Scan for the cell matching the given text and deliver its [x, y] coordinate at center. 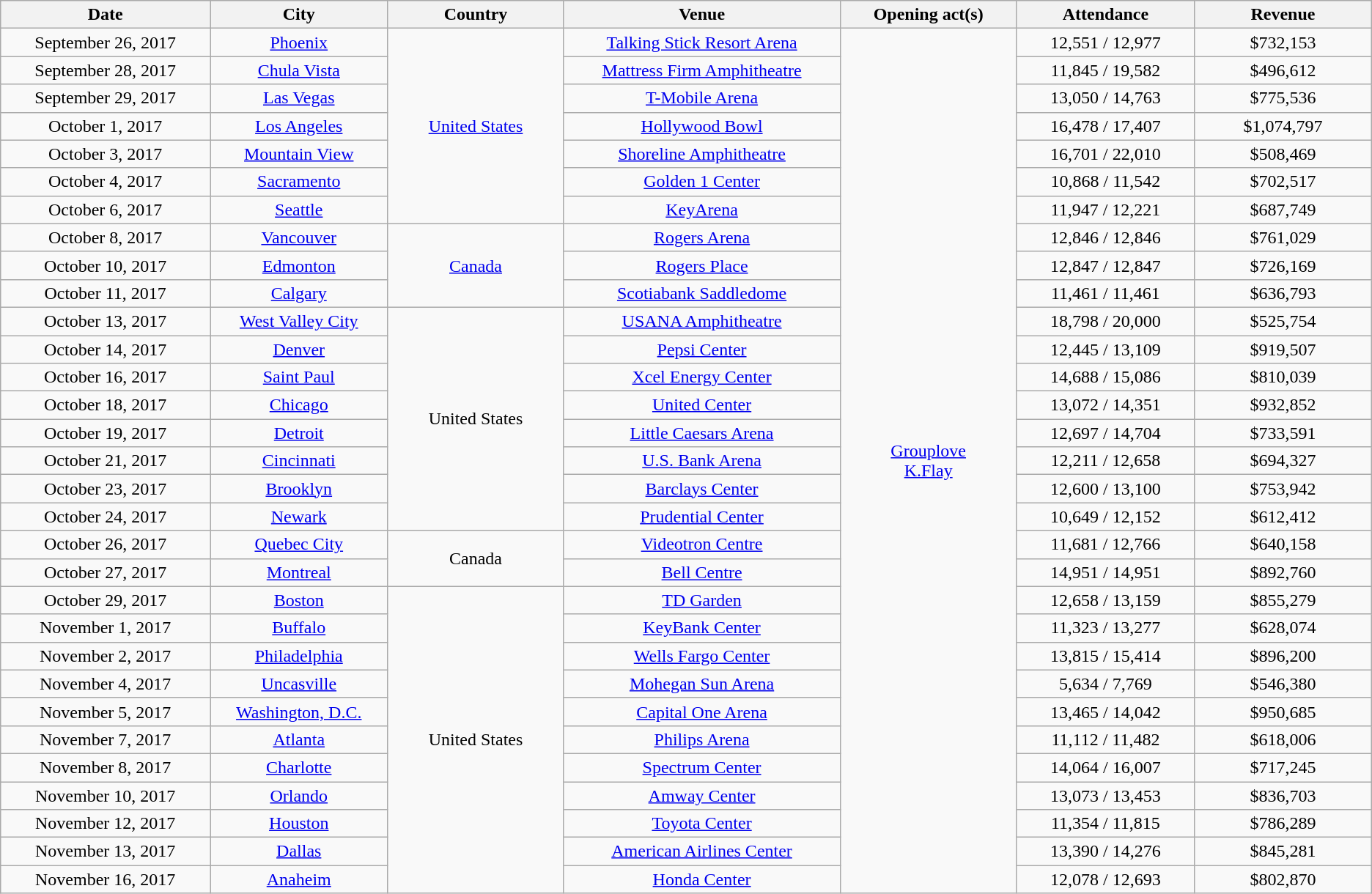
October 4, 2017 [106, 182]
November 2, 2017 [106, 656]
USANA Amphitheatre [702, 321]
Barclays Center [702, 489]
$732,153 [1283, 43]
Mohegan Sun Arena [702, 684]
Saint Paul [299, 377]
11,354 / 11,815 [1105, 824]
October 16, 2017 [106, 377]
KeyBank Center [702, 628]
Chula Vista [299, 70]
12,600 / 13,100 [1105, 489]
14,951 / 14,951 [1105, 572]
Uncasville [299, 684]
October 19, 2017 [106, 433]
$753,942 [1283, 489]
Chicago [299, 405]
13,072 / 14,351 [1105, 405]
September 29, 2017 [106, 98]
November 1, 2017 [106, 628]
10,649 / 12,152 [1105, 517]
Venue [702, 15]
12,211 / 12,658 [1105, 461]
$950,685 [1283, 712]
14,688 / 15,086 [1105, 377]
$628,074 [1283, 628]
$702,517 [1283, 182]
Bell Centre [702, 572]
GrouploveK.Flay [928, 461]
11,323 / 13,277 [1105, 628]
Mattress Firm Amphitheatre [702, 70]
$919,507 [1283, 350]
TD Garden [702, 600]
Amway Center [702, 795]
Mountain View [299, 154]
October 13, 2017 [106, 321]
$726,169 [1283, 265]
Spectrum Center [702, 767]
Brooklyn [299, 489]
10,868 / 11,542 [1105, 182]
$525,754 [1283, 321]
Quebec City [299, 544]
November 12, 2017 [106, 824]
KeyArena [702, 210]
Little Caesars Arena [702, 433]
Pepsi Center [702, 350]
November 4, 2017 [106, 684]
November 10, 2017 [106, 795]
$687,749 [1283, 210]
12,846 / 12,846 [1105, 237]
November 8, 2017 [106, 767]
Boston [299, 600]
American Airlines Center [702, 851]
$1,074,797 [1283, 126]
13,815 / 15,414 [1105, 656]
Scotiabank Saddledome [702, 293]
November 5, 2017 [106, 712]
October 18, 2017 [106, 405]
Golden 1 Center [702, 182]
November 13, 2017 [106, 851]
Calgary [299, 293]
$892,760 [1283, 572]
$802,870 [1283, 879]
November 7, 2017 [106, 739]
$636,793 [1283, 293]
Toyota Center [702, 824]
West Valley City [299, 321]
October 3, 2017 [106, 154]
Philadelphia [299, 656]
Las Vegas [299, 98]
Sacramento [299, 182]
16,701 / 22,010 [1105, 154]
$855,279 [1283, 600]
September 26, 2017 [106, 43]
Denver [299, 350]
13,465 / 14,042 [1105, 712]
Newark [299, 517]
12,847 / 12,847 [1105, 265]
October 8, 2017 [106, 237]
$733,591 [1283, 433]
Dallas [299, 851]
City [299, 15]
12,551 / 12,977 [1105, 43]
11,112 / 11,482 [1105, 739]
Rogers Place [702, 265]
Los Angeles [299, 126]
Revenue [1283, 15]
18,798 / 20,000 [1105, 321]
Videotron Centre [702, 544]
Charlotte [299, 767]
11,461 / 11,461 [1105, 293]
$761,029 [1283, 237]
$775,536 [1283, 98]
October 14, 2017 [106, 350]
$640,158 [1283, 544]
$717,245 [1283, 767]
Capital One Arena [702, 712]
October 23, 2017 [106, 489]
Prudential Center [702, 517]
Atlanta [299, 739]
$618,006 [1283, 739]
12,445 / 13,109 [1105, 350]
12,658 / 13,159 [1105, 600]
Rogers Arena [702, 237]
U.S. Bank Arena [702, 461]
11,845 / 19,582 [1105, 70]
Seattle [299, 210]
16,478 / 17,407 [1105, 126]
$546,380 [1283, 684]
November 16, 2017 [106, 879]
Phoenix [299, 43]
Honda Center [702, 879]
$932,852 [1283, 405]
12,078 / 12,693 [1105, 879]
Date [106, 15]
Vancouver [299, 237]
Houston [299, 824]
Orlando [299, 795]
October 26, 2017 [106, 544]
Country [476, 15]
T-Mobile Arena [702, 98]
$694,327 [1283, 461]
Opening act(s) [928, 15]
$810,039 [1283, 377]
$496,612 [1283, 70]
Hollywood Bowl [702, 126]
October 6, 2017 [106, 210]
11,681 / 12,766 [1105, 544]
Anaheim [299, 879]
$612,412 [1283, 517]
United Center [702, 405]
Talking Stick Resort Arena [702, 43]
Xcel Energy Center [702, 377]
Shoreline Amphitheatre [702, 154]
October 11, 2017 [106, 293]
Edmonton [299, 265]
September 28, 2017 [106, 70]
Montreal [299, 572]
13,050 / 14,763 [1105, 98]
$845,281 [1283, 851]
October 27, 2017 [106, 572]
12,697 / 14,704 [1105, 433]
Washington, D.C. [299, 712]
11,947 / 12,221 [1105, 210]
October 24, 2017 [106, 517]
Cincinnati [299, 461]
13,073 / 13,453 [1105, 795]
$896,200 [1283, 656]
$508,469 [1283, 154]
5,634 / 7,769 [1105, 684]
October 10, 2017 [106, 265]
Wells Fargo Center [702, 656]
13,390 / 14,276 [1105, 851]
Attendance [1105, 15]
$786,289 [1283, 824]
Philips Arena [702, 739]
Detroit [299, 433]
October 29, 2017 [106, 600]
Buffalo [299, 628]
$836,703 [1283, 795]
October 1, 2017 [106, 126]
14,064 / 16,007 [1105, 767]
October 21, 2017 [106, 461]
